Output the (X, Y) coordinate of the center of the cell containing the given text.  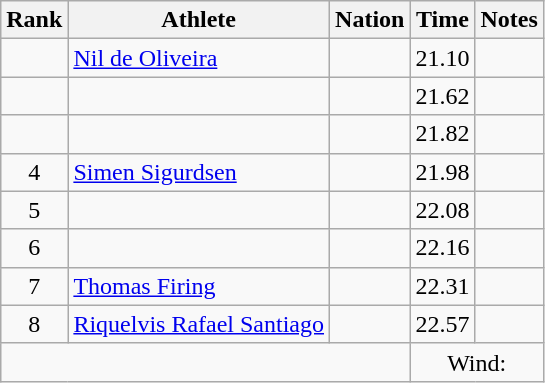
Notes (509, 20)
22.31 (442, 286)
22.57 (442, 324)
Wind: (476, 362)
Time (442, 20)
8 (34, 324)
Rank (34, 20)
6 (34, 248)
21.62 (442, 96)
22.16 (442, 248)
Nil de Oliveira (199, 58)
Simen Sigurdsen (199, 172)
Nation (370, 20)
7 (34, 286)
22.08 (442, 210)
5 (34, 210)
21.10 (442, 58)
4 (34, 172)
Riquelvis Rafael Santiago (199, 324)
21.98 (442, 172)
Thomas Firing (199, 286)
Athlete (199, 20)
21.82 (442, 134)
